Determine the [X, Y] coordinate at the center of the cell enclosing the given text.  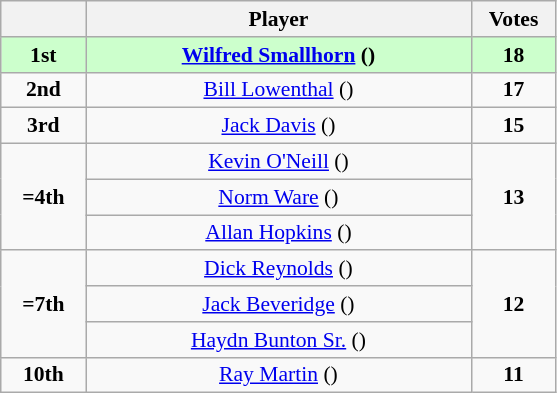
=7th [44, 304]
Player [278, 19]
Norm Ware () [278, 197]
10th [44, 375]
3rd [44, 126]
12 [514, 304]
Votes [514, 19]
Haydn Bunton Sr. () [278, 340]
Jack Davis () [278, 126]
Ray Martin () [278, 375]
Wilfred Smallhorn () [278, 55]
Dick Reynolds () [278, 269]
17 [514, 90]
=4th [44, 198]
Bill Lowenthal () [278, 90]
15 [514, 126]
18 [514, 55]
Jack Beveridge () [278, 304]
13 [514, 198]
11 [514, 375]
Allan Hopkins () [278, 233]
2nd [44, 90]
1st [44, 55]
Kevin O'Neill () [278, 162]
